Determine the (X, Y) coordinate at the center of the cell enclosing the given text.  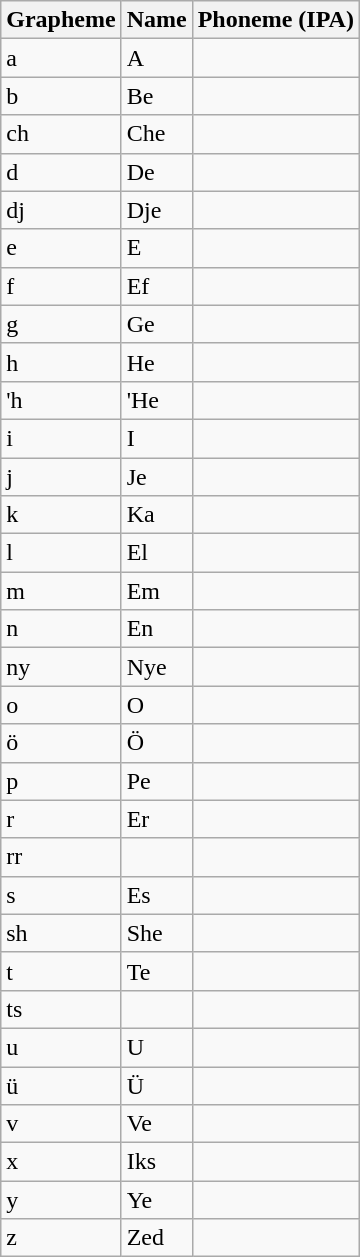
'He (156, 400)
She (156, 933)
Dje (156, 210)
Ka (156, 515)
El (156, 553)
Ve (156, 1124)
s (61, 895)
d (61, 172)
'h (61, 400)
e (61, 248)
u (61, 1047)
He (156, 362)
Nye (156, 667)
r (61, 819)
A (156, 58)
rr (61, 857)
j (61, 477)
ts (61, 1009)
ö (61, 743)
y (61, 1200)
Che (156, 134)
Ü (156, 1085)
x (61, 1162)
Be (156, 96)
Te (156, 971)
a (61, 58)
Ef (156, 286)
g (61, 324)
f (61, 286)
k (61, 515)
Pe (156, 781)
ch (61, 134)
h (61, 362)
ny (61, 667)
v (61, 1124)
z (61, 1238)
m (61, 591)
O (156, 705)
Em (156, 591)
Phoneme (IPA) (276, 20)
Ye (156, 1200)
Er (156, 819)
dj (61, 210)
i (61, 438)
l (61, 553)
U (156, 1047)
Je (156, 477)
n (61, 629)
Ö (156, 743)
Ge (156, 324)
En (156, 629)
De (156, 172)
Iks (156, 1162)
I (156, 438)
Name (156, 20)
t (61, 971)
sh (61, 933)
Es (156, 895)
E (156, 248)
p (61, 781)
Grapheme (61, 20)
Zed (156, 1238)
o (61, 705)
b (61, 96)
ü (61, 1085)
